Provide the [x, y] coordinate of the cell's center where the given text is located.  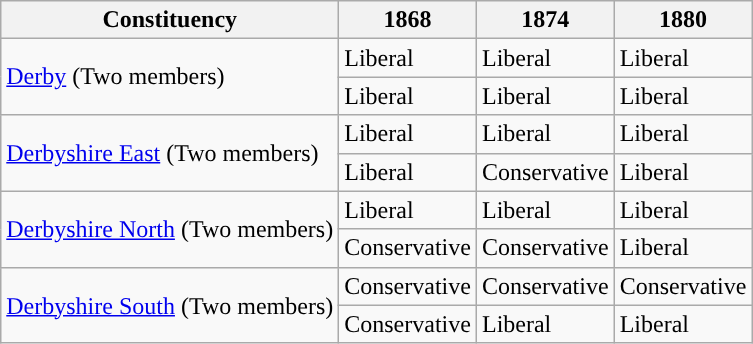
Derbyshire North (Two members) [170, 229]
Derby (Two members) [170, 77]
Constituency [170, 20]
1874 [545, 20]
Derbyshire South (Two members) [170, 305]
Derbyshire East (Two members) [170, 153]
1868 [408, 20]
1880 [683, 20]
